Extract the (X, Y) coordinate from the center of the cell holding the provided text.  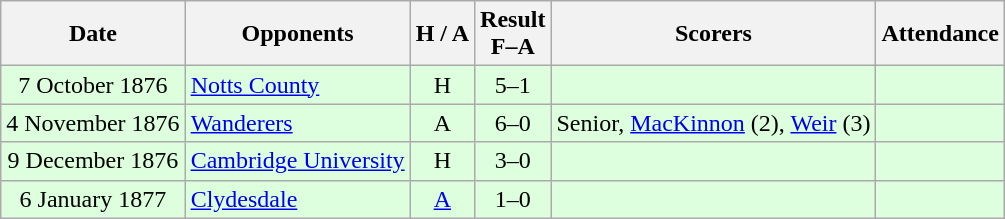
6 January 1877 (93, 199)
Attendance (940, 34)
Scorers (714, 34)
3–0 (513, 161)
H / A (442, 34)
9 December 1876 (93, 161)
Clydesdale (298, 199)
1–0 (513, 199)
Cambridge University (298, 161)
ResultF–A (513, 34)
5–1 (513, 85)
7 October 1876 (93, 85)
Notts County (298, 85)
6–0 (513, 123)
Opponents (298, 34)
Date (93, 34)
Senior, MacKinnon (2), Weir (3) (714, 123)
Wanderers (298, 123)
4 November 1876 (93, 123)
